Return the (X, Y) coordinate for the center point of the cell that contains the specified text.  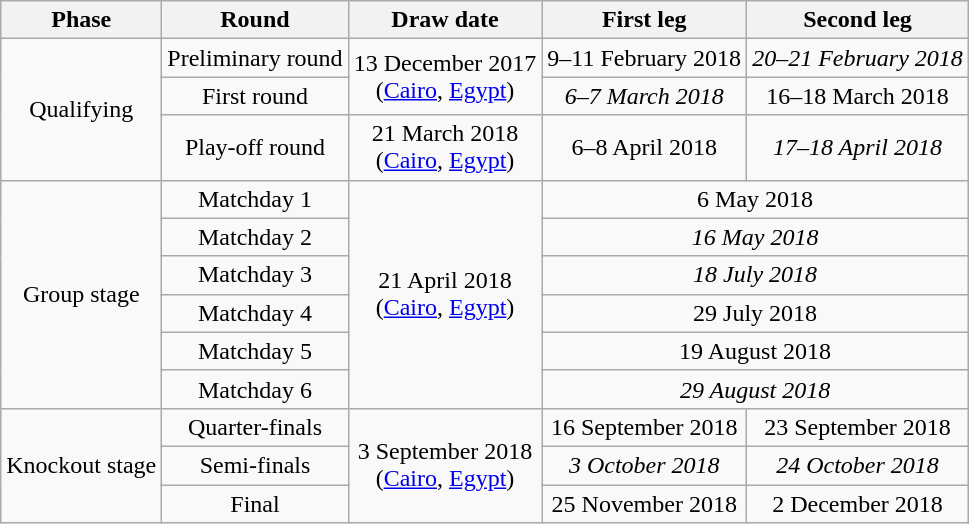
9–11 February 2018 (644, 58)
21 March 2018(Cairo, Egypt) (445, 148)
Group stage (82, 294)
23 September 2018 (858, 427)
Draw date (445, 20)
Semi-finals (255, 465)
29 August 2018 (756, 389)
Final (255, 503)
Matchday 6 (255, 389)
16 May 2018 (756, 237)
6–7 March 2018 (644, 96)
13 December 2017(Cairo, Egypt) (445, 77)
19 August 2018 (756, 351)
20–21 February 2018 (858, 58)
16–18 March 2018 (858, 96)
21 April 2018(Cairo, Egypt) (445, 294)
16 September 2018 (644, 427)
Second leg (858, 20)
Matchday 2 (255, 237)
Matchday 3 (255, 275)
Knockout stage (82, 465)
2 December 2018 (858, 503)
Matchday 4 (255, 313)
3 October 2018 (644, 465)
Play-off round (255, 148)
Preliminary round (255, 58)
Quarter-finals (255, 427)
25 November 2018 (644, 503)
6 May 2018 (756, 199)
Matchday 5 (255, 351)
Round (255, 20)
3 September 2018(Cairo, Egypt) (445, 465)
6–8 April 2018 (644, 148)
Matchday 1 (255, 199)
Phase (82, 20)
18 July 2018 (756, 275)
First round (255, 96)
24 October 2018 (858, 465)
17–18 April 2018 (858, 148)
29 July 2018 (756, 313)
First leg (644, 20)
Qualifying (82, 110)
